Find where the given text appears and provide that cell's center as [X, Y] coordinate. 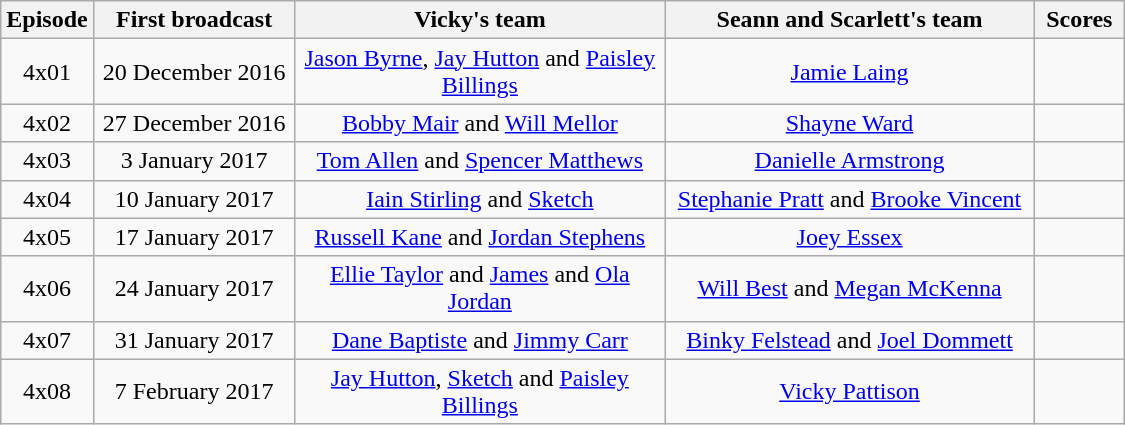
Vicky's team [480, 20]
17 January 2017 [194, 237]
4x01 [47, 72]
Ellie Taylor and James and Ola Jordan [480, 288]
Episode [47, 20]
27 December 2016 [194, 123]
4x07 [47, 340]
24 January 2017 [194, 288]
Shayne Ward [850, 123]
First broadcast [194, 20]
4x02 [47, 123]
Stephanie Pratt and Brooke Vincent [850, 199]
Vicky Pattison [850, 392]
Scores [1079, 20]
Bobby Mair and Will Mellor [480, 123]
4x04 [47, 199]
20 December 2016 [194, 72]
Binky Felstead and Joel Dommett [850, 340]
Joey Essex [850, 237]
Seann and Scarlett's team [850, 20]
7 February 2017 [194, 392]
Russell Kane and Jordan Stephens [480, 237]
Iain Stirling and Sketch [480, 199]
Jamie Laing [850, 72]
Tom Allen and Spencer Matthews [480, 161]
Will Best and Megan McKenna [850, 288]
4x05 [47, 237]
10 January 2017 [194, 199]
4x06 [47, 288]
4x03 [47, 161]
31 January 2017 [194, 340]
4x08 [47, 392]
Jason Byrne, Jay Hutton and Paisley Billings [480, 72]
3 January 2017 [194, 161]
Danielle Armstrong [850, 161]
Dane Baptiste and Jimmy Carr [480, 340]
Jay Hutton, Sketch and Paisley Billings [480, 392]
